Output the (X, Y) coordinate of the center of the cell containing the given text.  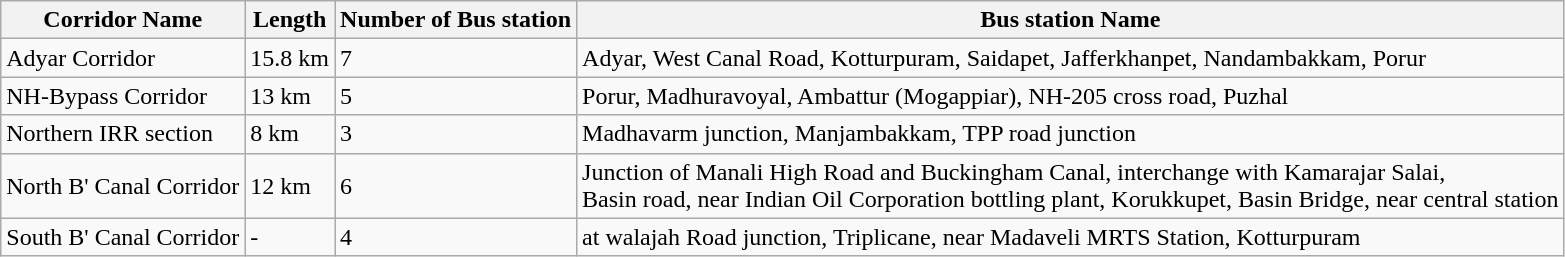
13 km (290, 96)
North B' Canal Corridor (123, 186)
5 (456, 96)
8 km (290, 134)
Bus station Name (1071, 20)
Porur, Madhuravoyal, Ambattur (Mogappiar), NH-205 cross road, Puzhal (1071, 96)
12 km (290, 186)
Adyar Corridor (123, 58)
3 (456, 134)
Northern IRR section (123, 134)
15.8 km (290, 58)
4 (456, 237)
Corridor Name (123, 20)
Adyar, West Canal Road, Kotturpuram, Saidapet, Jafferkhanpet, Nandambakkam, Porur (1071, 58)
Madhavarm junction, Manjambakkam, TPP road junction (1071, 134)
6 (456, 186)
- (290, 237)
Number of Bus station (456, 20)
NH-Bypass Corridor (123, 96)
South B' Canal Corridor (123, 237)
at walajah Road junction, Triplicane, near Madaveli MRTS Station, Kotturpuram (1071, 237)
7 (456, 58)
Length (290, 20)
